Extract the [X, Y] coordinate from the center of the cell holding the provided text.  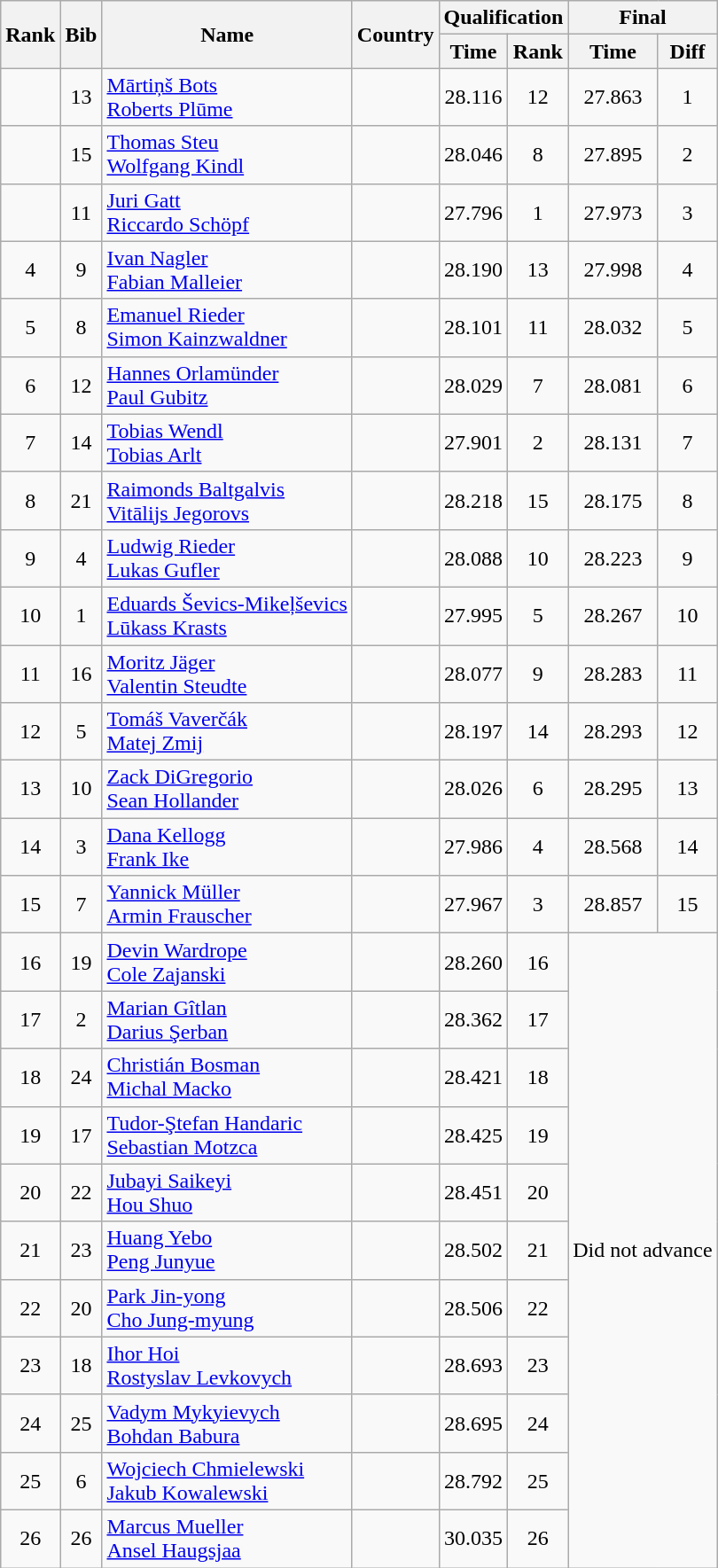
28.190 [473, 269]
28.026 [473, 789]
Marcus MuellerAnsel Haugsjaa [227, 1539]
28.295 [613, 789]
Final [643, 18]
Vadym MykyievychBohdan Babura [227, 1424]
27.895 [613, 154]
28.695 [473, 1424]
28.197 [473, 732]
28.451 [473, 1193]
Did not advance [643, 1251]
Tudor-Ştefan HandaricSebastian Motzca [227, 1135]
Wojciech ChmielewskiJakub Kowalewski [227, 1480]
28.081 [613, 385]
28.101 [473, 328]
Park Jin-yongCho Jung-myung [227, 1308]
28.116 [473, 98]
28.223 [613, 558]
28.260 [473, 963]
Juri GattRiccardo Schöpf [227, 213]
Marian GîtlanDarius Şerban [227, 1019]
Ludwig RiederLukas Gufler [227, 558]
28.131 [613, 443]
Huang YeboPeng Junyue [227, 1250]
Diff [688, 51]
28.421 [473, 1078]
Zack DiGregorioSean Hollander [227, 789]
Devin WardropeCole Zajanski [227, 963]
28.175 [613, 500]
27.986 [473, 847]
Thomas SteuWolfgang Kindl [227, 154]
27.863 [613, 98]
Tomáš VaverčákMatej Zmij [227, 732]
28.506 [473, 1308]
Ihor HoiRostyslav Levkovych [227, 1365]
Name [227, 35]
Dana KelloggFrank Ike [227, 847]
28.362 [473, 1019]
30.035 [473, 1539]
Eduards Ševics-MikeļševicsLūkass Krasts [227, 615]
28.077 [473, 674]
28.568 [613, 847]
28.792 [473, 1480]
28.425 [473, 1135]
28.032 [613, 328]
28.218 [473, 500]
27.973 [613, 213]
27.901 [473, 443]
Tobias WendlTobias Arlt [227, 443]
Christián BosmanMichal Macko [227, 1078]
28.267 [613, 615]
Mārtiņš BotsRoberts Plūme [227, 98]
Ivan NaglerFabian Malleier [227, 269]
27.998 [613, 269]
Bib [82, 35]
Emanuel RiederSimon Kainzwaldner [227, 328]
28.502 [473, 1250]
Qualification [503, 18]
28.046 [473, 154]
27.796 [473, 213]
27.967 [473, 904]
Hannes OrlamünderPaul Gubitz [227, 385]
Yannick MüllerArmin Frauscher [227, 904]
Moritz JägerValentin Steudte [227, 674]
27.995 [473, 615]
28.857 [613, 904]
28.293 [613, 732]
Raimonds BaltgalvisVitālijs Jegorovs [227, 500]
28.088 [473, 558]
28.029 [473, 385]
28.693 [473, 1365]
Country [395, 35]
Jubayi SaikeyiHou Shuo [227, 1193]
28.283 [613, 674]
